Return the [x, y] coordinate for the center point of the cell that contains the specified text.  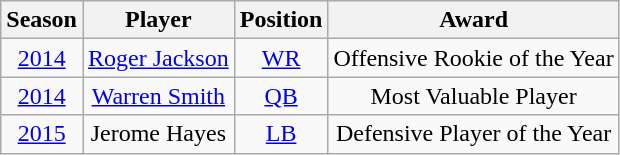
2015 [42, 134]
Award [474, 20]
QB [281, 96]
Defensive Player of the Year [474, 134]
Jerome Hayes [158, 134]
Offensive Rookie of the Year [474, 58]
Season [42, 20]
LB [281, 134]
Player [158, 20]
Roger Jackson [158, 58]
Position [281, 20]
Most Valuable Player [474, 96]
WR [281, 58]
Warren Smith [158, 96]
